Provide the [X, Y] coordinate of the cell's center where the given text is located.  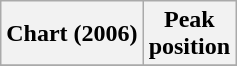
Peakposition [189, 34]
Chart (2006) [72, 34]
